Extract the (X, Y) coordinate from the center of the cell holding the provided text.  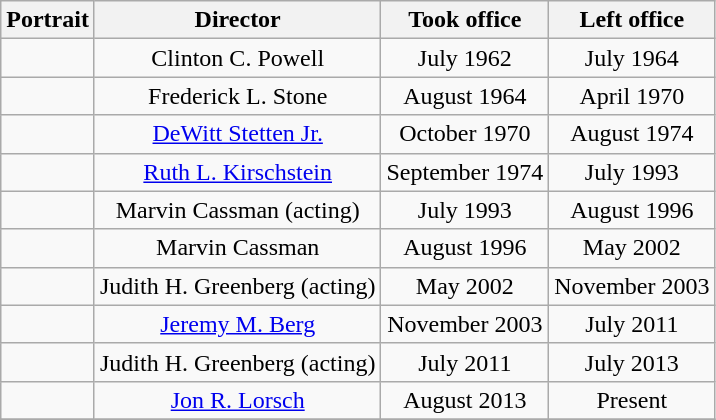
July 1964 (632, 58)
Marvin Cassman (238, 248)
July 2013 (632, 362)
DeWitt Stetten Jr. (238, 134)
Jon R. Lorsch (238, 400)
September 1974 (465, 172)
Ruth L. Kirschstein (238, 172)
August 1974 (632, 134)
Jeremy M. Berg (238, 324)
Marvin Cassman (acting) (238, 210)
August 1964 (465, 96)
Portrait (48, 20)
April 1970 (632, 96)
Took office (465, 20)
Director (238, 20)
Left office (632, 20)
Frederick L. Stone (238, 96)
Clinton C. Powell (238, 58)
August 2013 (465, 400)
October 1970 (465, 134)
July 1962 (465, 58)
Present (632, 400)
